From the cell containing the given text, extract its center point as [X, Y] coordinate. 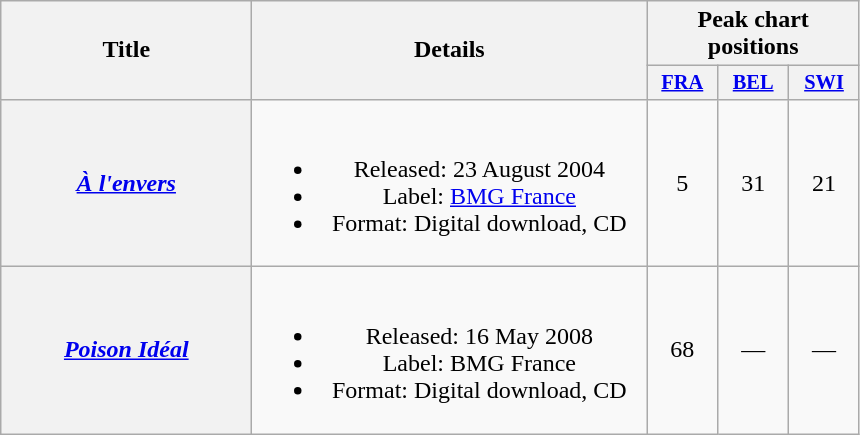
21 [824, 182]
Title [126, 50]
31 [754, 182]
5 [682, 182]
Released: 23 August 2004Label: BMG FranceFormat: Digital download, CD [450, 182]
FRA [682, 83]
Released: 16 May 2008Label: BMG FranceFormat: Digital download, CD [450, 350]
À l'envers [126, 182]
Peak chart positions [754, 34]
Poison Idéal [126, 350]
68 [682, 350]
SWI [824, 83]
BEL [754, 83]
Details [450, 50]
